Scan for the cell matching the given text and deliver its [X, Y] coordinate at center. 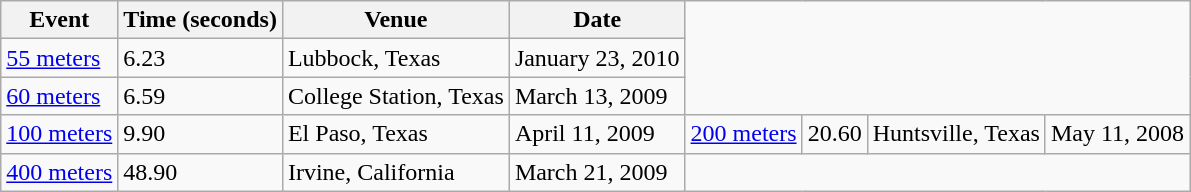
El Paso, Texas [396, 134]
100 meters [60, 134]
College Station, Texas [396, 96]
48.90 [200, 172]
Venue [396, 20]
March 13, 2009 [597, 96]
Event [60, 20]
March 21, 2009 [597, 172]
Time (seconds) [200, 20]
January 23, 2010 [597, 58]
May 11, 2008 [1117, 134]
60 meters [60, 96]
6.23 [200, 58]
Irvine, California [396, 172]
20.60 [834, 134]
200 meters [744, 134]
6.59 [200, 96]
400 meters [60, 172]
Huntsville, Texas [956, 134]
April 11, 2009 [597, 134]
9.90 [200, 134]
Date [597, 20]
Lubbock, Texas [396, 58]
55 meters [60, 58]
